Determine the [x, y] coordinate at the center of the cell enclosing the given text.  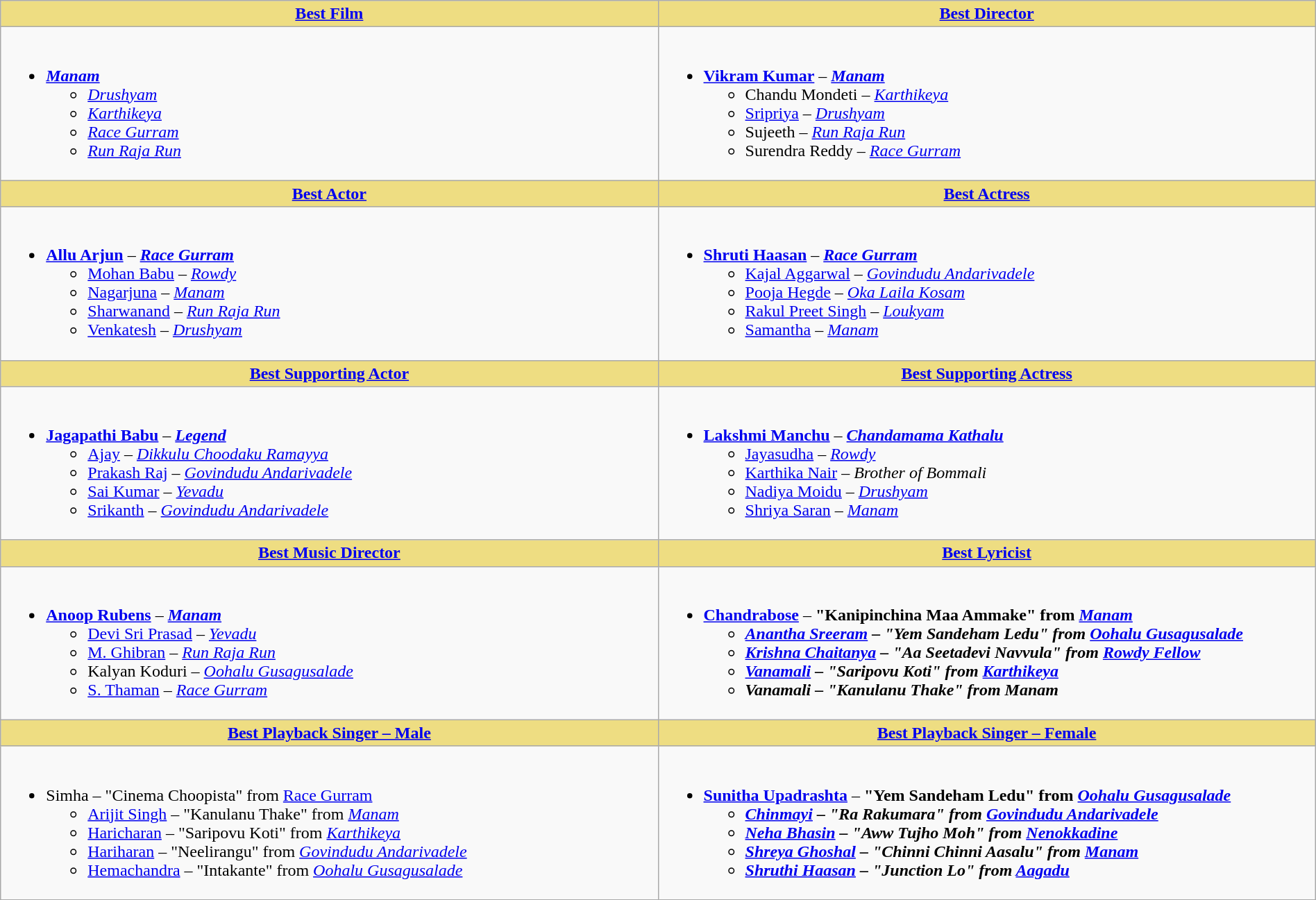
Vikram Kumar – ManamChandu Mondeti – KarthikeyaSripriya – DrushyamSujeeth – Run Raja RunSurendra Reddy – Race Gurram [987, 104]
Best Actor [329, 194]
Best Music Director [329, 553]
Allu Arjun – Race GurramMohan Babu – RowdyNagarjuna – ManamSharwanand – Run Raja RunVenkatesh – Drushyam [329, 283]
Best Supporting Actress [987, 373]
Shruti Haasan – Race GurramKajal Aggarwal – Govindudu AndarivadelePooja Hegde – Oka Laila KosamRakul Preet Singh – LoukyamSamantha – Manam [987, 283]
Best Playback Singer – Female [987, 733]
Anoop Rubens – ManamDevi Sri Prasad – YevaduM. Ghibran – Run Raja RunKalyan Koduri – Oohalu GusagusaladeS. Thaman – Race Gurram [329, 643]
Best Lyricist [987, 553]
ManamDrushyamKarthikeyaRace GurramRun Raja Run [329, 104]
Best Actress [987, 194]
Lakshmi Manchu – Chandamama KathaluJayasudha – RowdyKarthika Nair – Brother of BommaliNadiya Moidu – DrushyamShriya Saran – Manam [987, 464]
Best Playback Singer – Male [329, 733]
Best Film [329, 14]
Jagapathi Babu – LegendAjay – Dikkulu Choodaku RamayyaPrakash Raj – Govindudu AndarivadeleSai Kumar – YevaduSrikanth – Govindudu Andarivadele [329, 464]
Best Supporting Actor [329, 373]
Best Director [987, 14]
